Scan for the cell matching the given text and deliver its (X, Y) coordinate at center. 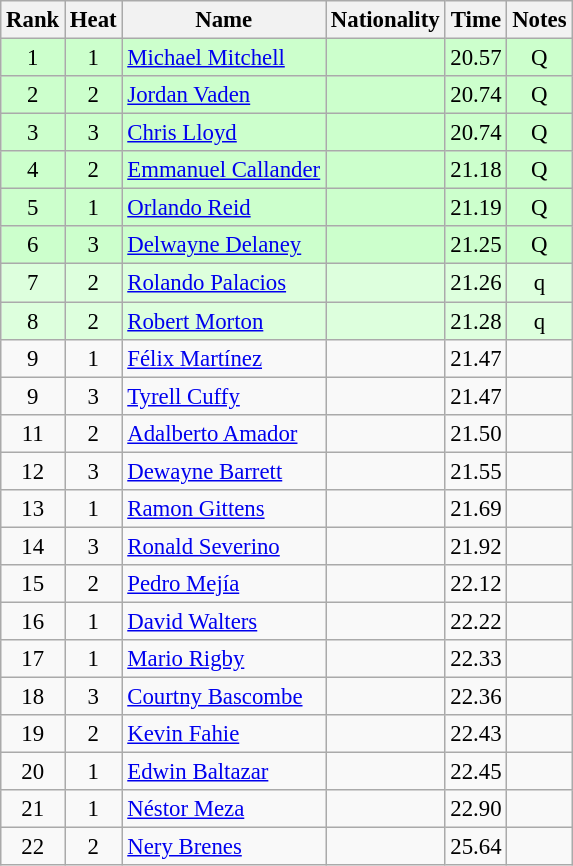
Adalberto Amador (224, 433)
Edwin Baltazar (224, 772)
Heat (94, 20)
4 (33, 170)
Pedro Mejía (224, 584)
21.69 (476, 509)
Néstor Meza (224, 809)
20.57 (476, 58)
8 (33, 321)
Ramon Gittens (224, 509)
Orlando Reid (224, 208)
14 (33, 546)
5 (33, 208)
21.18 (476, 170)
21.28 (476, 321)
21 (33, 809)
13 (33, 509)
Time (476, 20)
22.22 (476, 621)
22.43 (476, 734)
Dewayne Barrett (224, 471)
Michael Mitchell (224, 58)
Emmanuel Callander (224, 170)
22.36 (476, 697)
Félix Martínez (224, 358)
Delwayne Delaney (224, 245)
Robert Morton (224, 321)
Notes (540, 20)
22.90 (476, 809)
Nationality (386, 20)
21.55 (476, 471)
Rank (33, 20)
12 (33, 471)
6 (33, 245)
15 (33, 584)
17 (33, 659)
Courtny Bascombe (224, 697)
21.92 (476, 546)
Jordan Vaden (224, 95)
18 (33, 697)
25.64 (476, 847)
22.45 (476, 772)
David Walters (224, 621)
21.25 (476, 245)
Ronald Severino (224, 546)
Mario Rigby (224, 659)
22.33 (476, 659)
21.50 (476, 433)
20 (33, 772)
19 (33, 734)
22 (33, 847)
11 (33, 433)
16 (33, 621)
Kevin Fahie (224, 734)
Tyrell Cuffy (224, 396)
Chris Lloyd (224, 133)
22.12 (476, 584)
Rolando Palacios (224, 283)
Name (224, 20)
21.26 (476, 283)
Nery Brenes (224, 847)
7 (33, 283)
21.19 (476, 208)
